Provide the (x, y) coordinate of the cell's center where the given text is located.  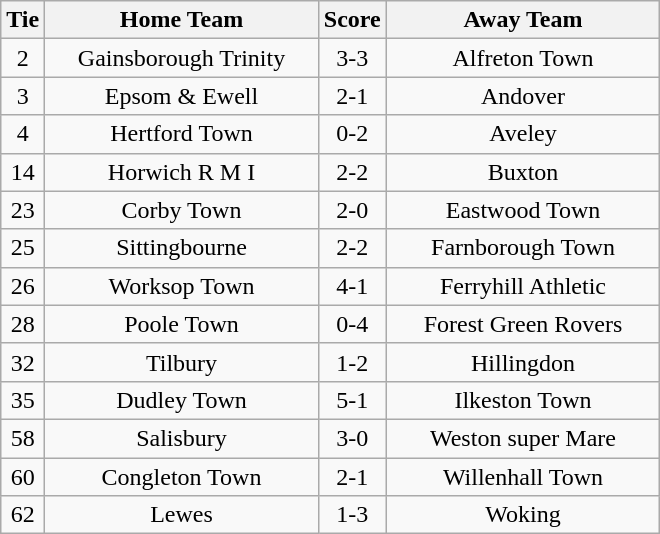
23 (23, 210)
Hillingdon (523, 362)
1-2 (352, 362)
Worksop Town (182, 286)
Salisbury (182, 438)
Alfreton Town (523, 58)
28 (23, 324)
Poole Town (182, 324)
25 (23, 248)
Forest Green Rovers (523, 324)
0-4 (352, 324)
Home Team (182, 20)
4-1 (352, 286)
Woking (523, 515)
Away Team (523, 20)
Farnborough Town (523, 248)
1-3 (352, 515)
Corby Town (182, 210)
35 (23, 400)
Horwich R M I (182, 172)
58 (23, 438)
14 (23, 172)
3 (23, 96)
Tie (23, 20)
Willenhall Town (523, 477)
Congleton Town (182, 477)
Andover (523, 96)
2 (23, 58)
Aveley (523, 134)
Gainsborough Trinity (182, 58)
Lewes (182, 515)
5-1 (352, 400)
Buxton (523, 172)
32 (23, 362)
2-0 (352, 210)
Ilkeston Town (523, 400)
Eastwood Town (523, 210)
Tilbury (182, 362)
3-3 (352, 58)
60 (23, 477)
Score (352, 20)
Ferryhill Athletic (523, 286)
3-0 (352, 438)
26 (23, 286)
Epsom & Ewell (182, 96)
0-2 (352, 134)
Weston super Mare (523, 438)
Dudley Town (182, 400)
62 (23, 515)
Hertford Town (182, 134)
Sittingbourne (182, 248)
4 (23, 134)
